Scan for the cell matching the given text and deliver its (X, Y) coordinate at center. 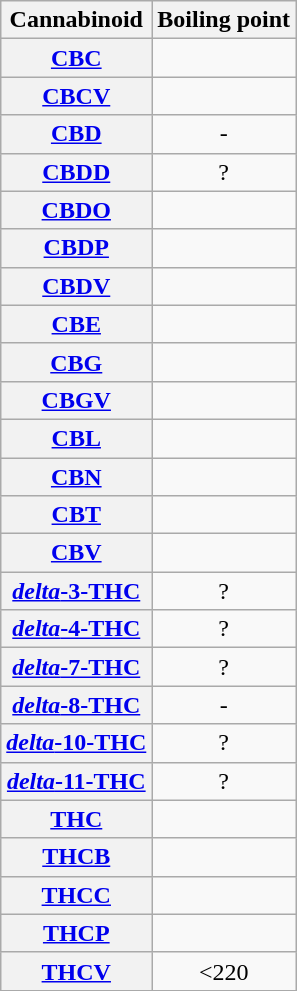
CBCV (76, 96)
THCB (76, 857)
CBDP (76, 248)
CBE (76, 324)
CBC (76, 58)
Cannabinoid (76, 20)
CBDV (76, 286)
CBGV (76, 400)
delta-3-THC (76, 591)
CBG (76, 362)
THCP (76, 933)
<220 (224, 971)
CBN (76, 477)
THCV (76, 971)
delta-7-THC (76, 667)
CBDD (76, 172)
CBT (76, 515)
delta-10-THC (76, 743)
Boiling point (224, 20)
CBL (76, 438)
CBD (76, 134)
THCC (76, 895)
delta-8-THC (76, 705)
delta-4-THC (76, 629)
THC (76, 819)
CBDO (76, 210)
CBV (76, 553)
delta-11-THC (76, 781)
